For the text-containing cell, return its midpoint in (X, Y) coordinate format. 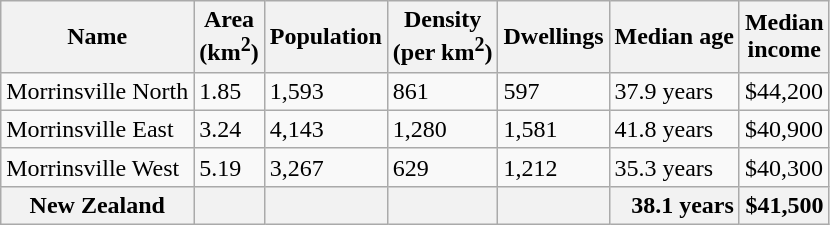
629 (442, 167)
New Zealand (98, 205)
Morrinsville West (98, 167)
1,593 (326, 91)
1.85 (229, 91)
1,581 (554, 129)
3.24 (229, 129)
Morrinsville North (98, 91)
Morrinsville East (98, 129)
861 (442, 91)
1,212 (554, 167)
Dwellings (554, 37)
$40,300 (784, 167)
41.8 years (674, 129)
35.3 years (674, 167)
597 (554, 91)
Name (98, 37)
4,143 (326, 129)
1,280 (442, 129)
Area(km2) (229, 37)
Medianincome (784, 37)
Population (326, 37)
$44,200 (784, 91)
3,267 (326, 167)
$40,900 (784, 129)
38.1 years (674, 205)
$41,500 (784, 205)
Density(per km2) (442, 37)
5.19 (229, 167)
37.9 years (674, 91)
Median age (674, 37)
